Scan for the cell matching the given text and deliver its [X, Y] coordinate at center. 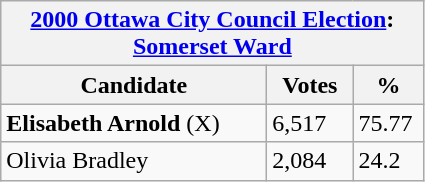
Candidate [134, 85]
2000 Ottawa City Council Election: Somerset Ward [212, 34]
% [388, 85]
24.2 [388, 161]
75.77 [388, 123]
2,084 [310, 161]
Elisabeth Arnold (X) [134, 123]
6,517 [310, 123]
Votes [310, 85]
Olivia Bradley [134, 161]
